Output the [X, Y] coordinate of the center of the cell containing the given text.  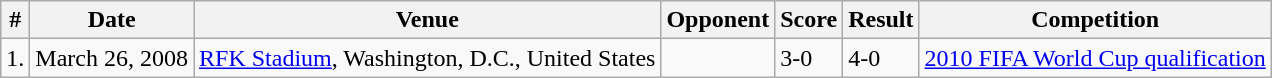
4-0 [881, 58]
1. [16, 58]
3-0 [809, 58]
March 26, 2008 [112, 58]
Result [881, 20]
2010 FIFA World Cup qualification [1095, 58]
RFK Stadium, Washington, D.C., United States [428, 58]
Score [809, 20]
Venue [428, 20]
# [16, 20]
Competition [1095, 20]
Date [112, 20]
Opponent [718, 20]
